Return the [x, y] coordinate for the center point of the cell that contains the specified text.  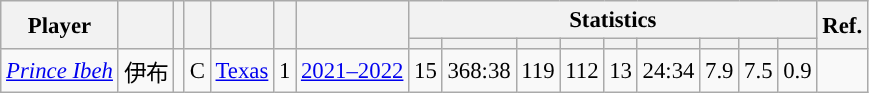
7.5 [758, 71]
Ref. [842, 25]
368:38 [479, 71]
13 [620, 71]
7.9 [720, 71]
1 [285, 71]
119 [538, 71]
24:34 [668, 71]
C [197, 71]
Texas [242, 71]
Statistics [613, 20]
2021–2022 [352, 71]
Player [60, 25]
0.9 [798, 71]
伊布 [146, 71]
Prince Ibeh [60, 71]
15 [426, 71]
112 [582, 71]
